Detect which cell encompasses the target text, then output its (x, y) center coordinate. 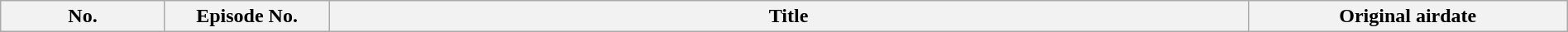
Episode No. (246, 16)
No. (83, 16)
Original airdate (1408, 16)
Title (789, 16)
